Extract the [X, Y] coordinate from the center of the cell holding the provided text.  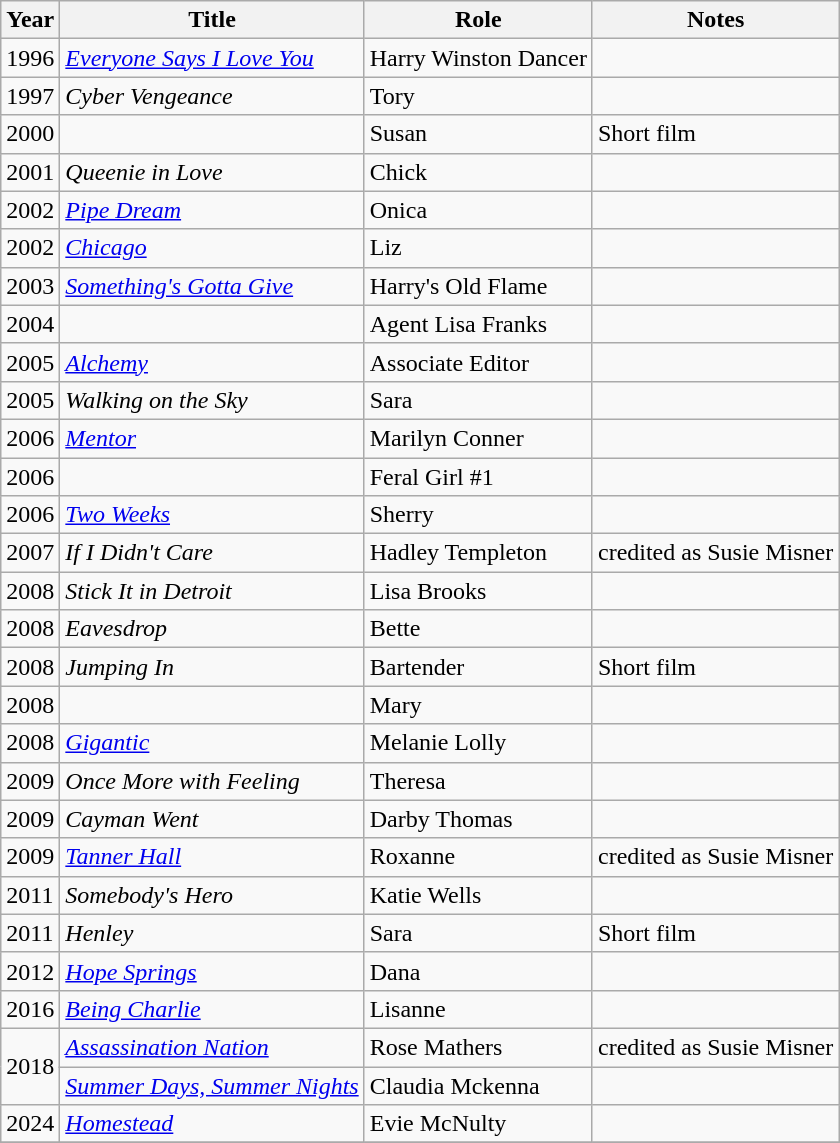
Melanie Lolly [478, 743]
Mentor [212, 438]
Agent Lisa Franks [478, 324]
Somebody's Hero [212, 895]
Darby Thomas [478, 819]
Once More with Feeling [212, 781]
Susan [478, 134]
2024 [30, 1124]
Bartender [478, 667]
Summer Days, Summer Nights [212, 1085]
Alchemy [212, 362]
Role [478, 20]
Gigantic [212, 743]
Onica [478, 210]
Chick [478, 172]
Queenie in Love [212, 172]
Cyber Vengeance [212, 96]
Being Charlie [212, 1009]
Feral Girl #1 [478, 477]
2003 [30, 286]
Title [212, 20]
Hadley Templeton [478, 553]
Cayman Went [212, 819]
Hope Springs [212, 971]
Notes [715, 20]
Theresa [478, 781]
Chicago [212, 248]
2018 [30, 1066]
Pipe Dream [212, 210]
Year [30, 20]
1996 [30, 58]
2000 [30, 134]
Jumping In [212, 667]
Everyone Says I Love You [212, 58]
1997 [30, 96]
Sherry [478, 515]
2007 [30, 553]
Two Weeks [212, 515]
Lisanne [478, 1009]
Something's Gotta Give [212, 286]
Mary [478, 705]
If I Didn't Care [212, 553]
Eavesdrop [212, 629]
Katie Wells [478, 895]
Associate Editor [478, 362]
Harry's Old Flame [478, 286]
2012 [30, 971]
Liz [478, 248]
2004 [30, 324]
Rose Mathers [478, 1047]
Tanner Hall [212, 857]
Tory [478, 96]
Henley [212, 933]
Homestead [212, 1124]
Marilyn Conner [478, 438]
Assassination Nation [212, 1047]
Stick It in Detroit [212, 591]
2001 [30, 172]
Claudia Mckenna [478, 1085]
Lisa Brooks [478, 591]
Dana [478, 971]
Bette [478, 629]
Harry Winston Dancer [478, 58]
Roxanne [478, 857]
Evie McNulty [478, 1124]
Walking on the Sky [212, 400]
2016 [30, 1009]
